From the cell containing the given text, extract its center point as (x, y) coordinate. 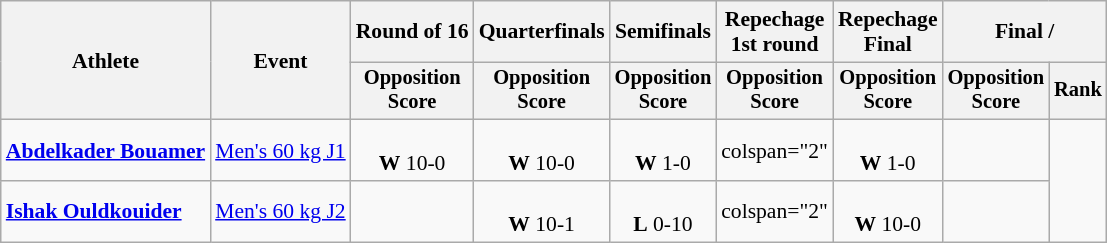
L 0-10 (664, 212)
Final / (1025, 32)
Abdelkader Bouamer (106, 150)
Men's 60 kg J2 (280, 212)
W 10-1 (542, 212)
Repechage1st round (774, 32)
Rank (1078, 91)
Men's 60 kg J1 (280, 150)
Quarterfinals (542, 32)
RepechageFinal (888, 32)
Round of 16 (412, 32)
Ishak Ouldkouider (106, 212)
Event (280, 60)
Semifinals (664, 32)
Athlete (106, 60)
